Provide the (x, y) coordinate of the cell's center where the given text is located.  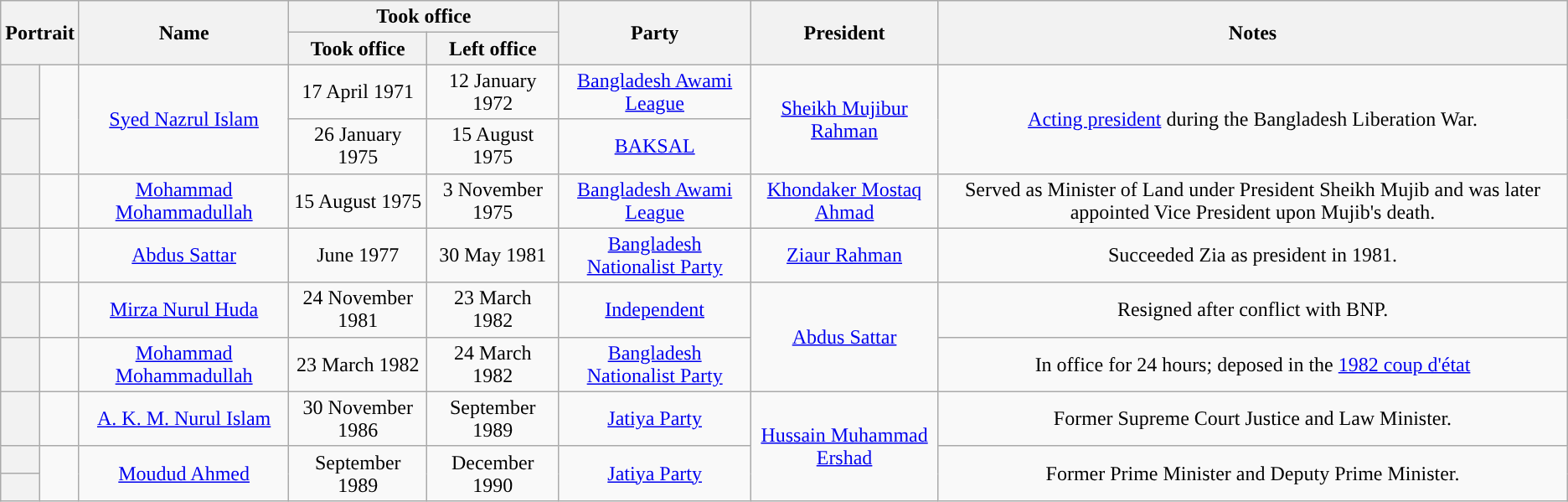
Resigned after conflict with BNP. (1253, 310)
30 May 1981 (493, 255)
30 November 1986 (358, 419)
December 1990 (493, 473)
BAKSAL (655, 146)
In office for 24 hours; deposed in the 1982 coup d'état (1253, 364)
Notes (1253, 33)
3 November 1975 (493, 201)
Former Supreme Court Justice and Law Minister. (1253, 419)
June 1977 (358, 255)
26 January 1975 (358, 146)
Ziaur Rahman (844, 255)
Succeeded Zia as president in 1981. (1253, 255)
Acting president during the Bangladesh Liberation War. (1253, 119)
President (844, 33)
Party (655, 33)
24 November 1981 (358, 310)
Hussain Muhammad Ershad (844, 446)
Portrait (40, 33)
Syed Nazrul Islam (183, 119)
17 April 1971 (358, 92)
Served as Minister of Land under President Sheikh Mujib and was later appointed Vice President upon Mujib's death. (1253, 201)
12 January 1972 (493, 92)
Khondaker Mostaq Ahmad (844, 201)
Mirza Nurul Huda (183, 310)
24 March 1982 (493, 364)
Independent (655, 310)
A. K. M. Nurul Islam (183, 419)
Name (183, 33)
Sheikh Mujibur Rahman (844, 119)
Moudud Ahmed (183, 473)
Former Prime Minister and Deputy Prime Minister. (1253, 473)
Left office (493, 49)
